Search for the cell housing the specified text and yield its [X, Y] center coordinate. 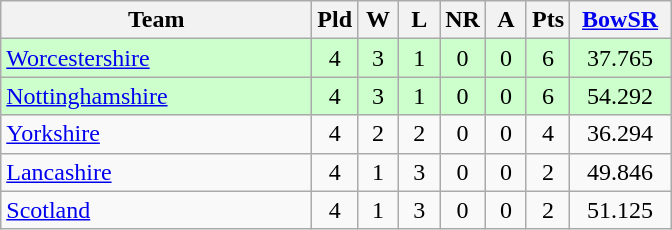
Yorkshire [156, 134]
49.846 [620, 172]
L [420, 20]
Lancashire [156, 172]
54.292 [620, 96]
Worcestershire [156, 58]
BowSR [620, 20]
Scotland [156, 210]
36.294 [620, 134]
A [506, 20]
W [378, 20]
Pld [335, 20]
Team [156, 20]
37.765 [620, 58]
Nottinghamshire [156, 96]
NR [463, 20]
51.125 [620, 210]
Pts [548, 20]
